Output the [x, y] coordinate of the center of the cell containing the given text.  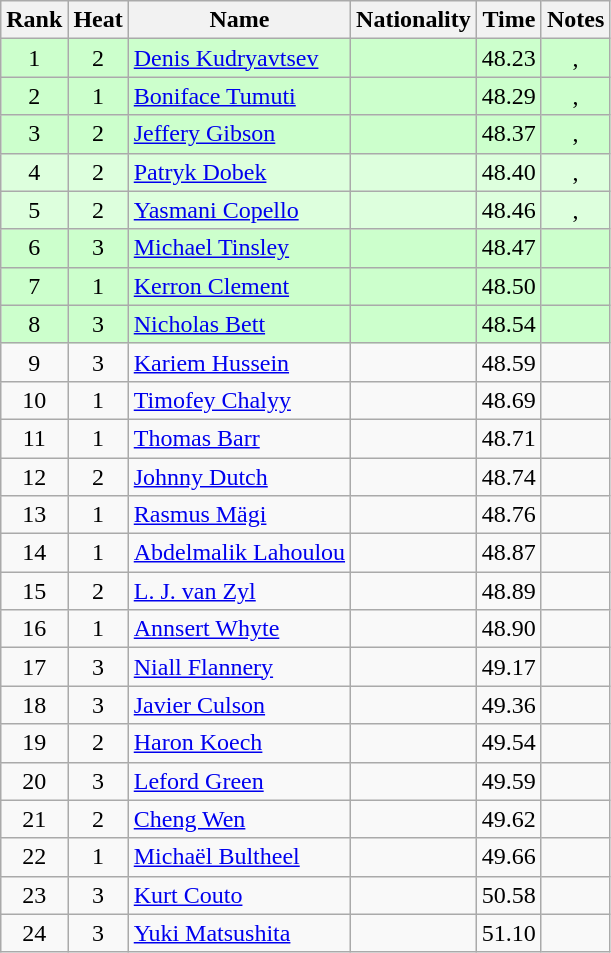
9 [34, 362]
Abdelmalik Lahoulou [239, 553]
48.54 [508, 324]
48.74 [508, 477]
15 [34, 591]
Patryk Dobek [239, 172]
48.23 [508, 58]
Kariem Hussein [239, 362]
Nicholas Bett [239, 324]
49.66 [508, 857]
Timofey Chalyy [239, 400]
17 [34, 667]
Kurt Couto [239, 895]
Time [508, 20]
Yuki Matsushita [239, 933]
49.59 [508, 781]
49.62 [508, 819]
Notes [575, 20]
48.90 [508, 629]
Kerron Clement [239, 286]
8 [34, 324]
21 [34, 819]
48.47 [508, 248]
Haron Koech [239, 743]
51.10 [508, 933]
Thomas Barr [239, 438]
Nationality [414, 20]
48.89 [508, 591]
Johnny Dutch [239, 477]
Michaël Bultheel [239, 857]
48.50 [508, 286]
Heat [98, 20]
23 [34, 895]
6 [34, 248]
19 [34, 743]
14 [34, 553]
48.37 [508, 134]
48.59 [508, 362]
48.69 [508, 400]
16 [34, 629]
18 [34, 705]
13 [34, 515]
48.87 [508, 553]
24 [34, 933]
Jeffery Gibson [239, 134]
20 [34, 781]
49.36 [508, 705]
48.76 [508, 515]
5 [34, 210]
12 [34, 477]
49.17 [508, 667]
Name [239, 20]
Rasmus Mägi [239, 515]
Yasmani Copello [239, 210]
L. J. van Zyl [239, 591]
Rank [34, 20]
Javier Culson [239, 705]
48.71 [508, 438]
10 [34, 400]
11 [34, 438]
49.54 [508, 743]
4 [34, 172]
Michael Tinsley [239, 248]
48.29 [508, 96]
7 [34, 286]
Leford Green [239, 781]
48.40 [508, 172]
Denis Kudryavtsev [239, 58]
22 [34, 857]
50.58 [508, 895]
Annsert Whyte [239, 629]
Cheng Wen [239, 819]
48.46 [508, 210]
Boniface Tumuti [239, 96]
Niall Flannery [239, 667]
